Return [X, Y] of the center of cell containing provided text 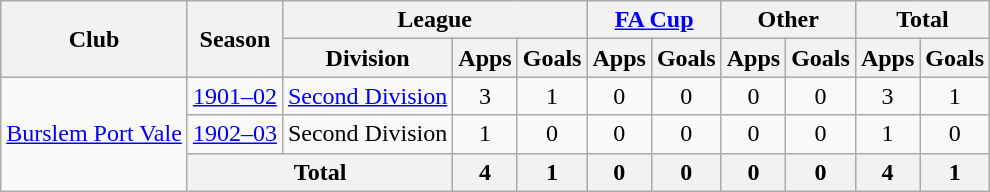
1901–02 [234, 96]
Division [367, 58]
Club [94, 39]
Burslem Port Vale [94, 134]
League [434, 20]
Season [234, 39]
1902–03 [234, 134]
FA Cup [654, 20]
Other [788, 20]
